Provide the (x, y) coordinate of the cell's center where the given text is located.  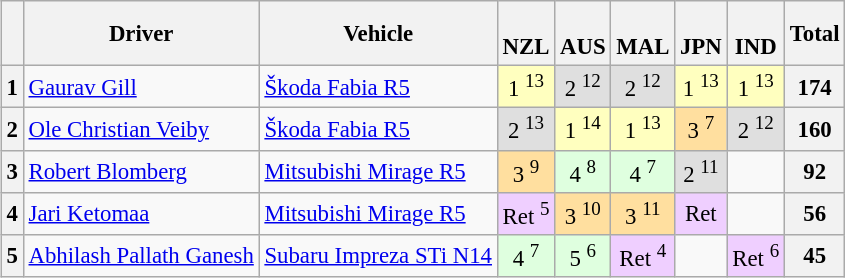
Ret (701, 213)
2 11 (701, 171)
Subaru Impreza STi N14 (378, 255)
IND (756, 34)
Jari Ketomaa (141, 213)
2 13 (526, 129)
Driver (141, 34)
Gaurav Gill (141, 87)
160 (814, 129)
3 9 (526, 171)
Robert Blomberg (141, 171)
45 (814, 255)
1 14 (583, 129)
5 (12, 255)
92 (814, 171)
2 (12, 129)
Ret 5 (526, 213)
4 8 (583, 171)
5 6 (583, 255)
NZL (526, 34)
Vehicle (378, 34)
3 (12, 171)
Ret 4 (643, 255)
174 (814, 87)
AUS (583, 34)
4 (12, 213)
3 10 (583, 213)
56 (814, 213)
MAL (643, 34)
Ole Christian Veiby (141, 129)
3 7 (701, 129)
Abhilash Pallath Ganesh (141, 255)
Total (814, 34)
1 (12, 87)
JPN (701, 34)
Ret 6 (756, 255)
3 11 (643, 213)
